Determine the (X, Y) coordinate at the center of the cell enclosing the given text.  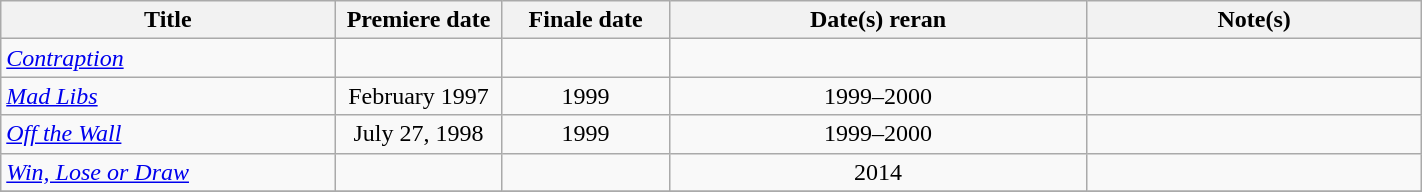
Off the Wall (168, 134)
Premiere date (418, 20)
July 27, 1998 (418, 134)
2014 (878, 172)
Contraption (168, 58)
Title (168, 20)
Date(s) reran (878, 20)
Mad Libs (168, 96)
Note(s) (1254, 20)
Win, Lose or Draw (168, 172)
February 1997 (418, 96)
Finale date (586, 20)
